Detect which cell encompasses the target text, then output its [x, y] center coordinate. 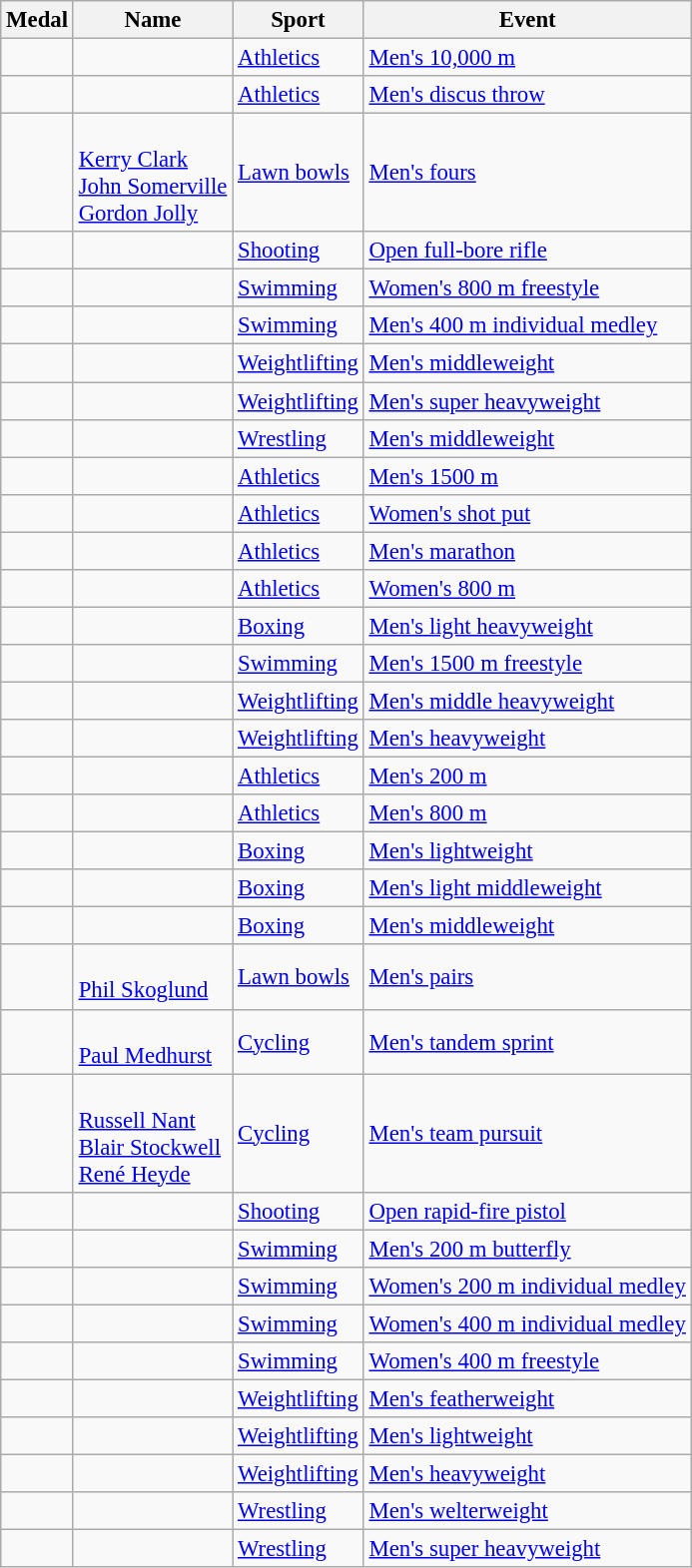
Sport [299, 20]
Paul Medhurst [152, 1042]
Open full-bore rifle [527, 251]
Women's 400 m individual medley [527, 1323]
Men's light heavyweight [527, 626]
Russell NantBlair StockwellRené Heyde [152, 1134]
Men's tandem sprint [527, 1042]
Men's light middleweight [527, 888]
Men's 10,000 m [527, 58]
Men's 800 m [527, 813]
Men's discus throw [527, 95]
Men's welterweight [527, 1511]
Men's 200 m butterfly [527, 1249]
Name [152, 20]
Men's pairs [527, 978]
Men's 1500 m freestyle [527, 664]
Men's marathon [527, 551]
Men's 200 m [527, 777]
Women's 200 m individual medley [527, 1287]
Women's shot put [527, 513]
Women's 800 m [527, 589]
Men's featherweight [527, 1398]
Event [527, 20]
Open rapid-fire pistol [527, 1211]
Women's 800 m freestyle [527, 288]
Men's fours [527, 174]
Kerry ClarkJohn SomervilleGordon Jolly [152, 174]
Men's 400 m individual medley [527, 326]
Phil Skoglund [152, 978]
Men's 1500 m [527, 476]
Men's team pursuit [527, 1134]
Men's middle heavyweight [527, 701]
Medal [38, 20]
Women's 400 m freestyle [527, 1361]
